Extract the [x, y] coordinate from the center of the cell holding the provided text.  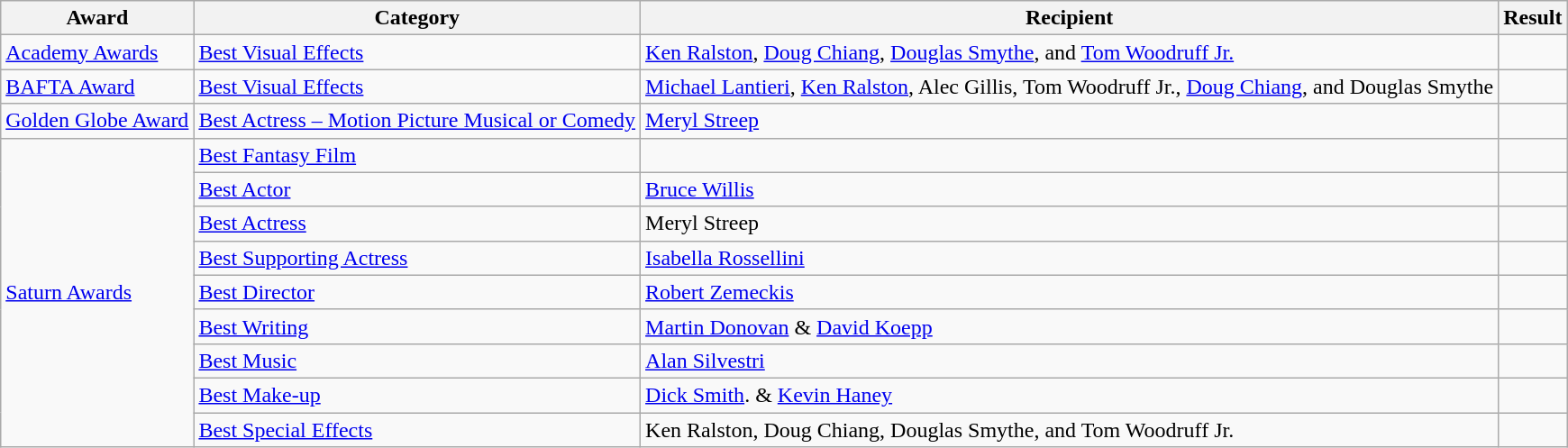
Martin Donovan & David Koepp [1070, 326]
BAFTA Award [97, 87]
Michael Lantieri, Ken Ralston, Alec Gillis, Tom Woodruff Jr., Doug Chiang, and Douglas Smythe [1070, 87]
Dick Smith. & Kevin Haney [1070, 395]
Academy Awards [97, 52]
Best Actor [417, 189]
Recipient [1070, 18]
Saturn Awards [97, 292]
Best Supporting Actress [417, 258]
Bruce Willis [1070, 189]
Best Director [417, 292]
Best Make-up [417, 395]
Best Actress [417, 224]
Best Special Effects [417, 430]
Best Fantasy Film [417, 155]
Robert Zemeckis [1070, 292]
Award [97, 18]
Golden Globe Award [97, 121]
Alan Silvestri [1070, 361]
Result [1533, 18]
Best Music [417, 361]
Category [417, 18]
Best Writing [417, 326]
Best Actress – Motion Picture Musical or Comedy [417, 121]
Isabella Rossellini [1070, 258]
